Output the [X, Y] coordinate of the center of the cell containing the given text.  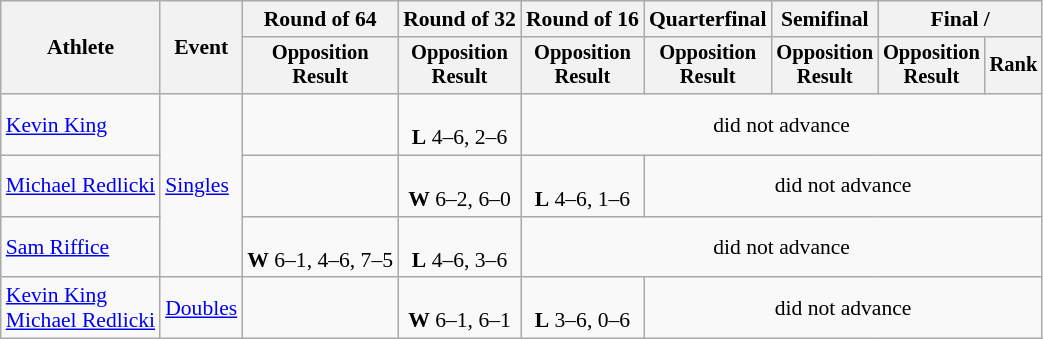
W 6–1, 6–1 [460, 308]
L 4–6, 3–6 [460, 248]
Kevin King [80, 124]
Singles [201, 186]
W 6–1, 4–6, 7–5 [320, 248]
Semifinal [824, 19]
Doubles [201, 308]
L 4–6, 2–6 [460, 124]
Michael Redlicki [80, 186]
L 4–6, 1–6 [582, 186]
Sam Riffice [80, 248]
Kevin KingMichael Redlicki [80, 308]
Athlete [80, 48]
Final / [960, 19]
Round of 64 [320, 19]
Quarterfinal [708, 19]
Round of 16 [582, 19]
Round of 32 [460, 19]
W 6–2, 6–0 [460, 186]
L 3–6, 0–6 [582, 308]
Rank [1014, 66]
Event [201, 48]
